Find where the given text appears and provide that cell's center as [x, y] coordinate. 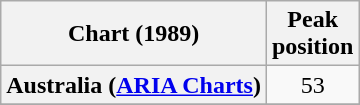
Chart (1989) [134, 34]
Peakposition [312, 34]
Australia (ARIA Charts) [134, 85]
53 [312, 85]
